Scan for the cell matching the given text and deliver its [X, Y] coordinate at center. 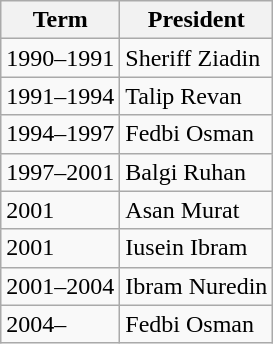
1997–2001 [60, 172]
Talip Revan [196, 96]
Iusein Ibram [196, 248]
2004– [60, 324]
President [196, 20]
1990–1991 [60, 58]
1994–1997 [60, 134]
Term [60, 20]
Sheriff Ziadin [196, 58]
1991–1994 [60, 96]
Ibram Nuredin [196, 286]
2001–2004 [60, 286]
Balgi Ruhan [196, 172]
Asan Murat [196, 210]
